Extract the [x, y] coordinate from the center of the cell holding the provided text.  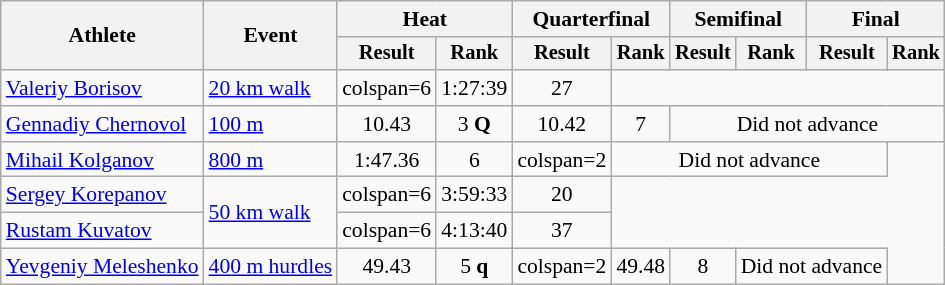
5 q [474, 267]
400 m hurdles [271, 267]
800 m [271, 160]
100 m [271, 124]
Quarterfinal [591, 19]
20 [562, 195]
Athlete [102, 36]
49.48 [640, 267]
Rustam Kuvatov [102, 231]
6 [474, 160]
3:59:33 [474, 195]
Sergey Korepanov [102, 195]
1:47.36 [386, 160]
7 [640, 124]
50 km walk [271, 212]
Event [271, 36]
Yevgeniy Meleshenko [102, 267]
Mihail Kolganov [102, 160]
Valeriy Borisov [102, 88]
10.43 [386, 124]
8 [703, 267]
Heat [424, 19]
Gennadiy Chernovol [102, 124]
Final [876, 19]
20 km walk [271, 88]
37 [562, 231]
3 Q [474, 124]
27 [562, 88]
Semifinal [738, 19]
49.43 [386, 267]
1:27:39 [474, 88]
4:13:40 [474, 231]
10.42 [562, 124]
